Determine the [x, y] coordinate at the center of the cell enclosing the given text.  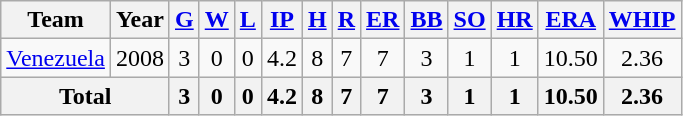
G [184, 20]
WHIP [642, 20]
W [216, 20]
SO [470, 20]
H [317, 20]
ER [383, 20]
Venezuela [56, 58]
Team [56, 20]
ERA [570, 20]
Total [86, 96]
R [346, 20]
Year [140, 20]
BB [426, 20]
HR [514, 20]
IP [282, 20]
L [248, 20]
2008 [140, 58]
